Search for the cell housing the specified text and yield its (X, Y) center coordinate. 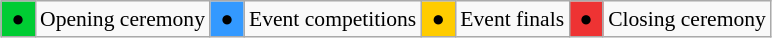
Event finals (512, 19)
Event competitions (332, 19)
Closing ceremony (687, 19)
Opening ceremony (122, 19)
